Find where the given text appears and provide that cell's center as [x, y] coordinate. 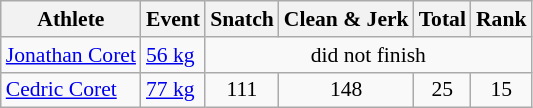
111 [242, 90]
Cedric Coret [71, 90]
Rank [502, 19]
Snatch [242, 19]
15 [502, 90]
77 kg [173, 90]
148 [346, 90]
Athlete [71, 19]
did not finish [368, 55]
Event [173, 19]
56 kg [173, 55]
Clean & Jerk [346, 19]
25 [442, 90]
Jonathan Coret [71, 55]
Total [442, 19]
